Pinpoint the cell where the given text exists, returning its [x, y] midpoint coordinate. 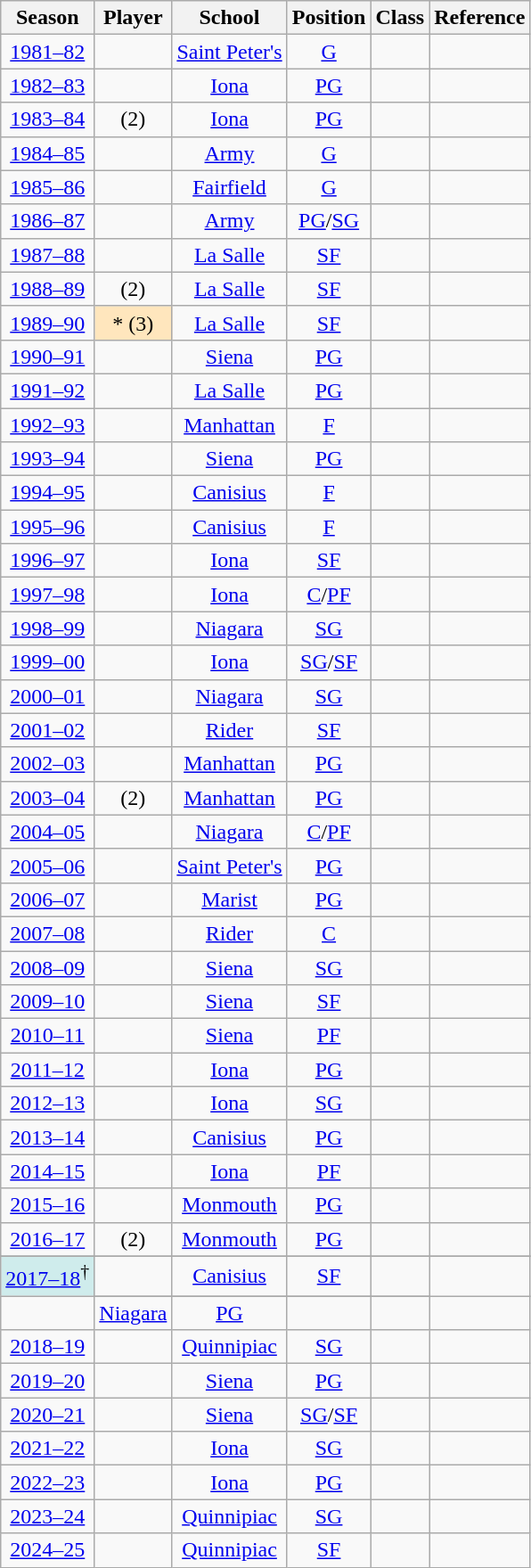
2007–08 [48, 933]
1995–96 [48, 527]
C [329, 933]
1993–94 [48, 459]
2003–04 [48, 798]
2020–21 [48, 1415]
1999–00 [48, 662]
2006–07 [48, 899]
* (3) [134, 323]
2023–24 [48, 1516]
2019–20 [48, 1381]
2001–02 [48, 730]
1991–92 [48, 390]
Reference [479, 18]
1983–84 [48, 119]
2017–18† [48, 1277]
Marist [230, 899]
Player [134, 18]
2005–06 [48, 866]
2000–01 [48, 696]
2013–14 [48, 1137]
2009–10 [48, 1002]
2018–19 [48, 1347]
Season [48, 18]
1982–83 [48, 86]
Fairfield [230, 187]
1997–98 [48, 595]
1984–85 [48, 153]
Position [329, 18]
1994–95 [48, 493]
School [230, 18]
2016–17 [48, 1239]
2014–15 [48, 1171]
1981–82 [48, 52]
2012–13 [48, 1104]
1985–86 [48, 187]
Class [400, 18]
1990–91 [48, 357]
1992–93 [48, 425]
1988–89 [48, 289]
2002–03 [48, 764]
2011–12 [48, 1070]
2015–16 [48, 1205]
1987–88 [48, 255]
2021–22 [48, 1449]
1998–99 [48, 628]
PG/SG [329, 221]
2010–11 [48, 1036]
1996–97 [48, 561]
2004–05 [48, 832]
2008–09 [48, 967]
2024–25 [48, 1550]
2022–23 [48, 1482]
1986–87 [48, 221]
1989–90 [48, 323]
